Determine the [X, Y] coordinate at the center of the cell enclosing the given text.  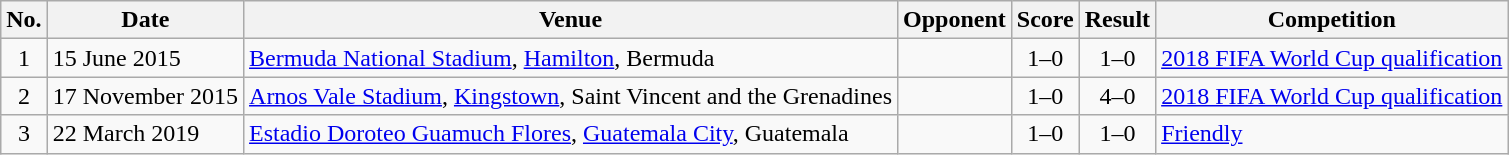
15 June 2015 [145, 58]
Estadio Doroteo Guamuch Flores, Guatemala City, Guatemala [571, 134]
Venue [571, 20]
22 March 2019 [145, 134]
Competition [1332, 20]
Opponent [955, 20]
Friendly [1332, 134]
Result [1117, 20]
Date [145, 20]
3 [24, 134]
No. [24, 20]
2 [24, 96]
1 [24, 58]
Score [1045, 20]
Bermuda National Stadium, Hamilton, Bermuda [571, 58]
17 November 2015 [145, 96]
Arnos Vale Stadium, Kingstown, Saint Vincent and the Grenadines [571, 96]
4–0 [1117, 96]
